Search for the cell housing the specified text and yield its (x, y) center coordinate. 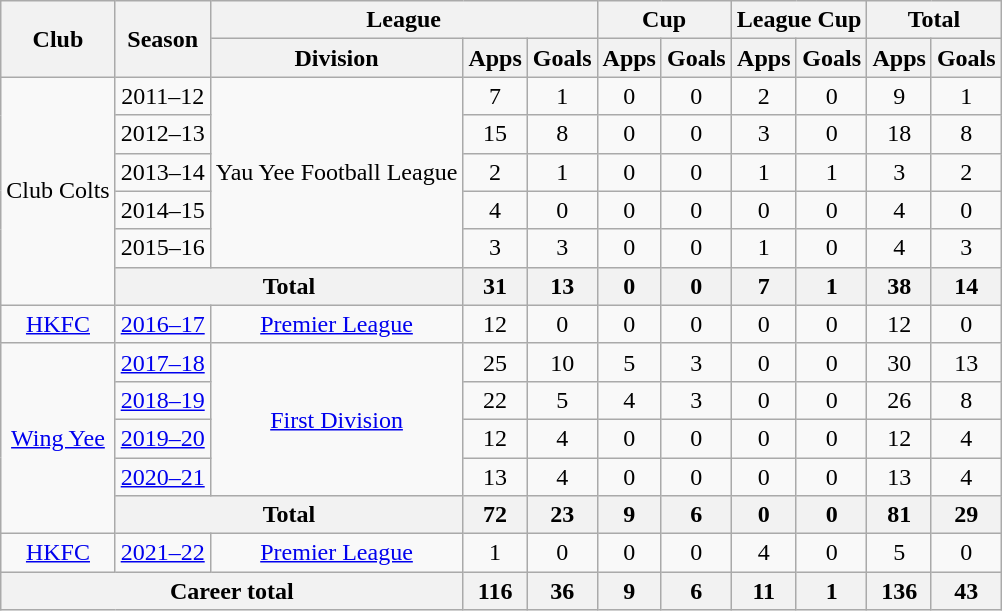
Club Colts (58, 191)
18 (899, 134)
2015–16 (162, 248)
2021–22 (162, 553)
36 (562, 591)
2018–19 (162, 400)
Division (336, 58)
2019–20 (162, 438)
22 (495, 400)
72 (495, 515)
Wing Yee (58, 438)
11 (764, 591)
Season (162, 39)
29 (966, 515)
23 (562, 515)
Cup (664, 20)
League Cup (799, 20)
38 (899, 286)
2020–21 (162, 477)
2012–13 (162, 134)
Yau Yee Football League (336, 172)
14 (966, 286)
136 (899, 591)
30 (899, 362)
116 (495, 591)
League (404, 20)
2014–15 (162, 210)
15 (495, 134)
26 (899, 400)
First Division (336, 419)
Career total (232, 591)
2017–18 (162, 362)
31 (495, 286)
2013–14 (162, 172)
43 (966, 591)
81 (899, 515)
Club (58, 39)
2016–17 (162, 324)
10 (562, 362)
25 (495, 362)
2011–12 (162, 96)
